Determine the [x, y] coordinate at the center of the cell enclosing the given text.  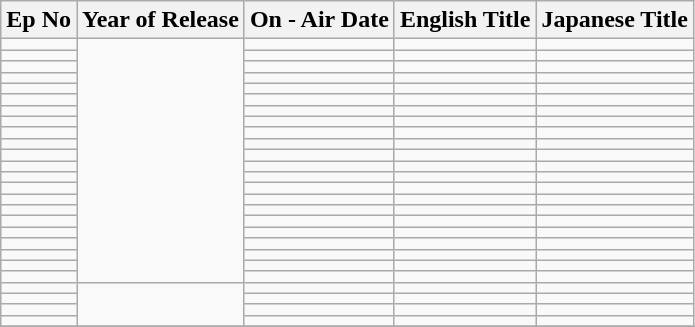
Ep No [39, 20]
English Title [465, 20]
On - Air Date [319, 20]
Year of Release [160, 20]
Japanese Title [615, 20]
